Capture the cell that displays the provided text and extract its (X, Y) central coordinate. 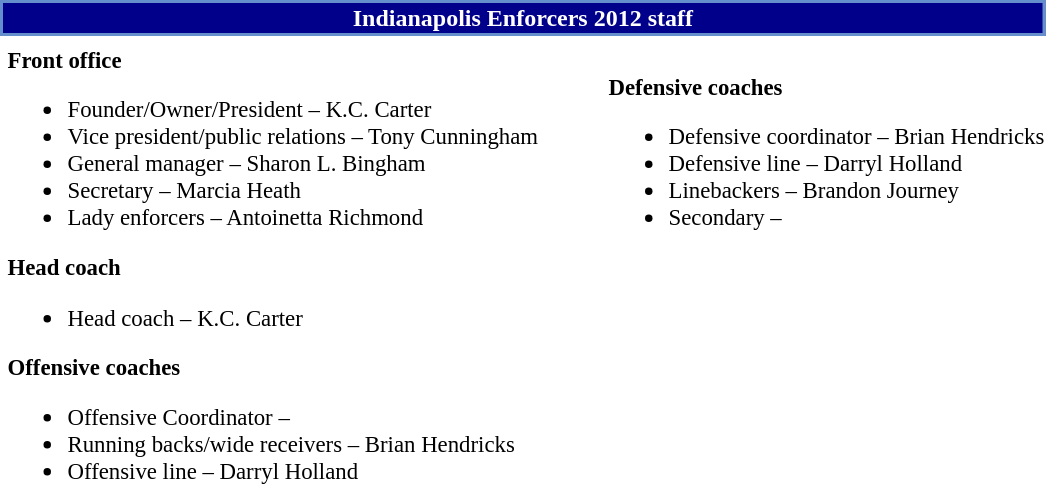
Indianapolis Enforcers 2012 staff (523, 18)
